Search for the cell housing the specified text and yield its (x, y) center coordinate. 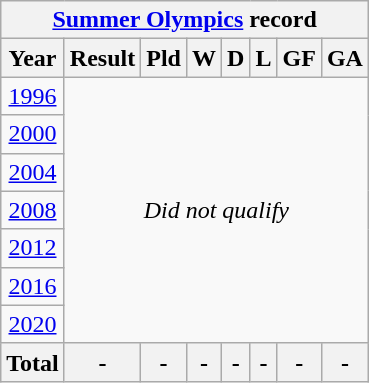
Did not qualify (216, 210)
Year (33, 58)
Pld (164, 58)
Summer Olympics record (185, 20)
GA (344, 58)
2000 (33, 134)
W (204, 58)
2008 (33, 210)
L (264, 58)
Total (33, 362)
2020 (33, 324)
1996 (33, 96)
D (236, 58)
Result (102, 58)
2012 (33, 248)
GF (299, 58)
2004 (33, 172)
2016 (33, 286)
